Capture the cell that displays the provided text and extract its [X, Y] central coordinate. 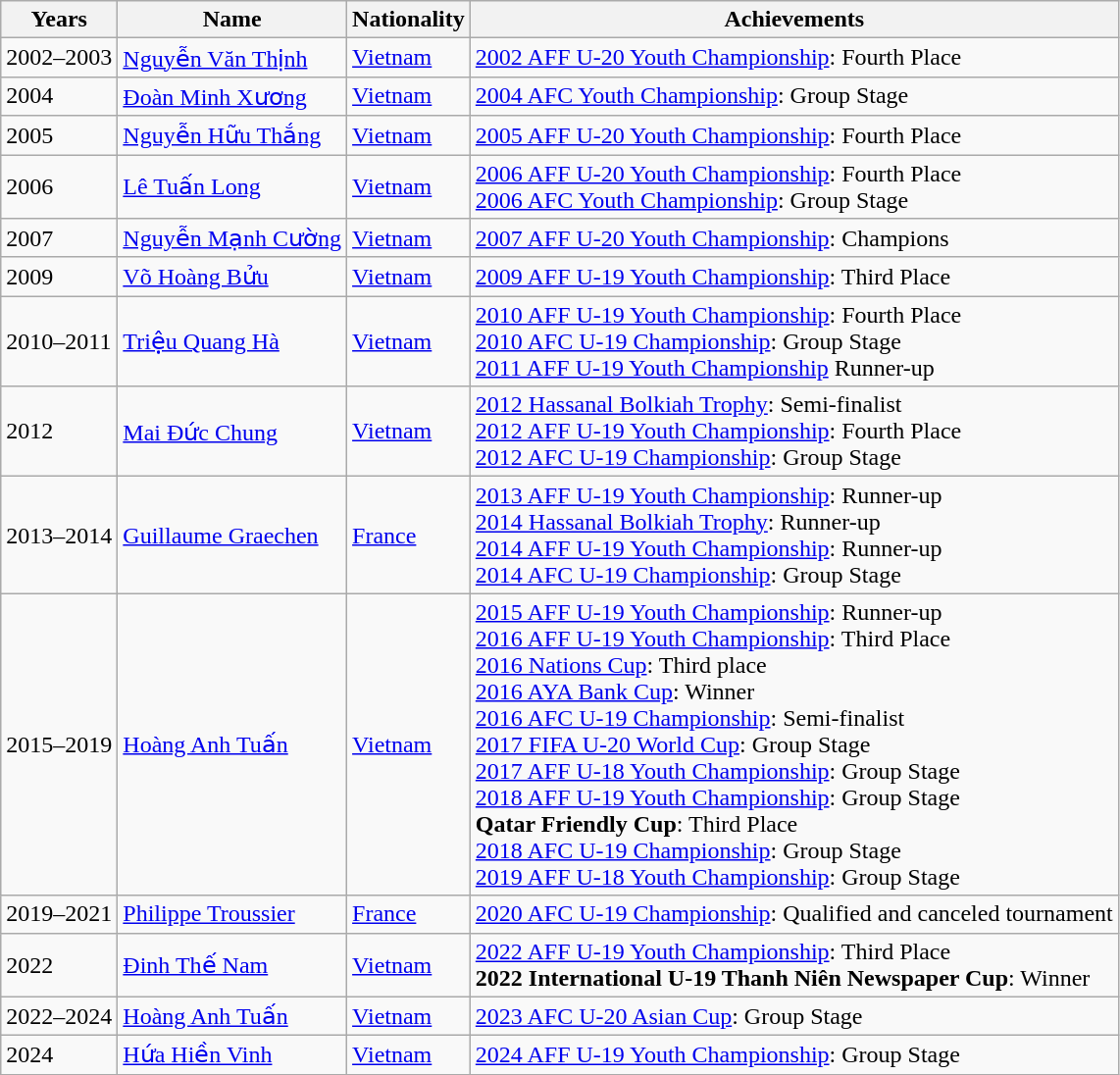
Years [59, 20]
2010 AFF U-19 Youth Championship: Fourth Place 2010 AFC U-19 Championship: Group Stage 2011 AFF U-19 Youth Championship Runner-up [794, 341]
2005 AFF U-20 Youth Championship: Fourth Place [794, 135]
2002–2003 [59, 58]
Nguyễn Hữu Thắng [232, 135]
2019–2021 [59, 914]
2012 [59, 432]
Đinh Thế Nam [232, 965]
2010–2011 [59, 341]
2022 [59, 965]
Nguyễn Mạnh Cường [232, 238]
2007 [59, 238]
2013–2014 [59, 536]
Nguyễn Văn Thịnh [232, 58]
2009 [59, 277]
2012 Hassanal Bolkiah Trophy: Semi-finalist 2012 AFF U-19 Youth Championship: Fourth Place 2012 AFC U-19 Championship: Group Stage [794, 432]
Lê Tuấn Long [232, 186]
2023 AFC U-20 Asian Cup: Group Stage [794, 1016]
Name [232, 20]
2024 [59, 1055]
2006 AFF U-20 Youth Championship: Fourth Place 2006 AFC Youth Championship: Group Stage [794, 186]
2015–2019 [59, 744]
2020 AFC U-19 Championship: Qualified and canceled tournament [794, 914]
Nationality [409, 20]
Guillaume Graechen [232, 536]
2022 AFF U-19 Youth Championship: Third Place 2022 International U-19 Thanh Niên Newspaper Cup: Winner [794, 965]
Võ Hoàng Bửu [232, 277]
Đoàn Minh Xương [232, 96]
Achievements [794, 20]
2005 [59, 135]
2022–2024 [59, 1016]
Mai Đức Chung [232, 432]
2006 [59, 186]
2004 [59, 96]
Hứa Hiền Vinh [232, 1055]
Triệu Quang Hà [232, 341]
2004 AFC Youth Championship: Group Stage [794, 96]
Philippe Troussier [232, 914]
2007 AFF U-20 Youth Championship: Champions [794, 238]
2009 AFF U-19 Youth Championship: Third Place [794, 277]
2002 AFF U-20 Youth Championship: Fourth Place [794, 58]
2024 AFF U-19 Youth Championship: Group Stage [794, 1055]
